For the text-containing cell, return its midpoint in [x, y] coordinate format. 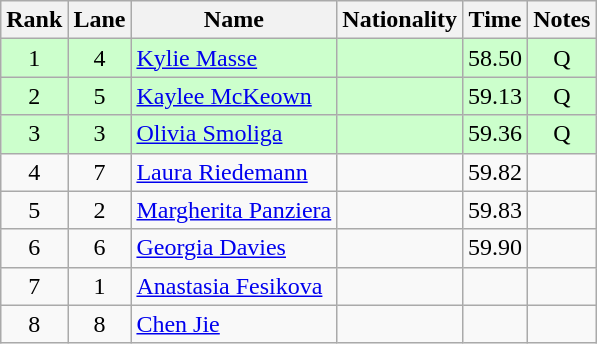
Chen Jie [234, 324]
59.36 [496, 134]
Kaylee McKeown [234, 96]
Laura Riedemann [234, 172]
Rank [34, 20]
59.13 [496, 96]
58.50 [496, 58]
59.82 [496, 172]
Lane [100, 20]
59.83 [496, 210]
59.90 [496, 248]
Time [496, 20]
Georgia Davies [234, 248]
Anastasia Fesikova [234, 286]
Nationality [400, 20]
Olivia Smoliga [234, 134]
Name [234, 20]
Kylie Masse [234, 58]
Margherita Panziera [234, 210]
Notes [562, 20]
